Return the [x, y] coordinate for the center point of the cell that contains the specified text.  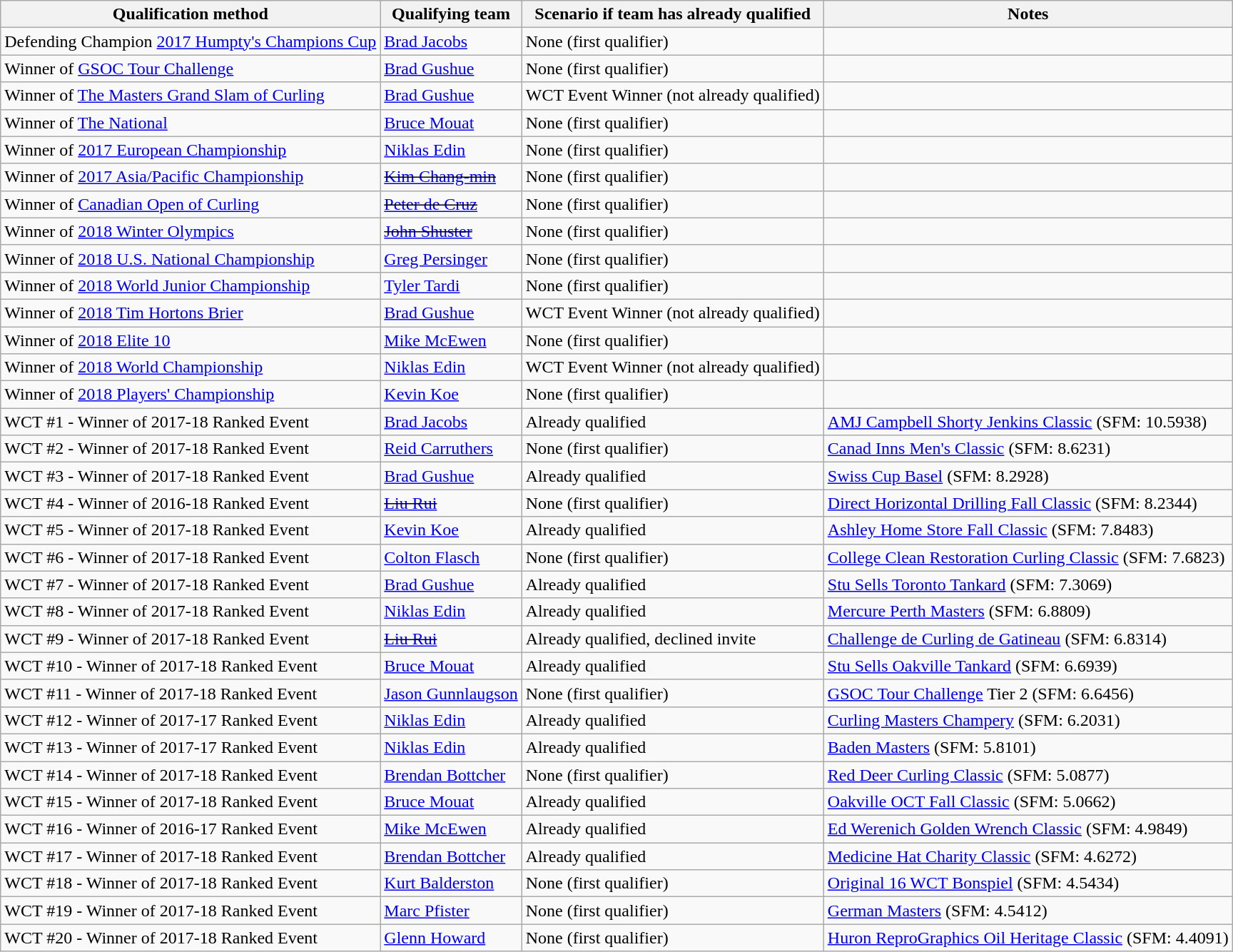
WCT #15 - Winner of 2017-18 Ranked Event [191, 802]
WCT #1 - Winner of 2017-18 Ranked Event [191, 422]
Ed Werenich Golden Wrench Classic (SFM: 4.9849) [1027, 829]
Canad Inns Men's Classic (SFM: 8.6231) [1027, 449]
Huron ReproGraphics Oil Heritage Classic (SFM: 4.4091) [1027, 938]
Winner of The National [191, 123]
WCT #6 - Winner of 2017-18 Ranked Event [191, 557]
Notes [1027, 14]
Qualifying team [451, 14]
WCT #4 - Winner of 2016-18 Ranked Event [191, 503]
Oakville OCT Fall Classic (SFM: 5.0662) [1027, 802]
Winner of 2018 Elite 10 [191, 340]
Winner of 2018 World Championship [191, 368]
Direct Horizontal Drilling Fall Classic (SFM: 8.2344) [1027, 503]
Challenge de Curling de Gatineau (SFM: 6.8314) [1027, 639]
Kurt Balderston [451, 883]
Winner of GSOC Tour Challenge [191, 69]
AMJ Campbell Shorty Jenkins Classic (SFM: 10.5938) [1027, 422]
College Clean Restoration Curling Classic (SFM: 7.6823) [1027, 557]
WCT #7 - Winner of 2017-18 Ranked Event [191, 584]
WCT #19 - Winner of 2017-18 Ranked Event [191, 911]
WCT #16 - Winner of 2016-17 Ranked Event [191, 829]
German Masters (SFM: 4.5412) [1027, 911]
Winner of 2018 Players' Championship [191, 395]
Jason Gunnlaugson [451, 693]
Marc Pfister [451, 911]
GSOC Tour Challenge Tier 2 (SFM: 6.6456) [1027, 693]
Qualification method [191, 14]
Scenario if team has already qualified [672, 14]
Ashley Home Store Fall Classic (SFM: 7.8483) [1027, 530]
Winner of 2017 Asia/Pacific Championship [191, 177]
Baden Masters (SFM: 5.8101) [1027, 747]
Reid Carruthers [451, 449]
Peter de Cruz [451, 204]
WCT #17 - Winner of 2017-18 Ranked Event [191, 856]
Stu Sells Toronto Tankard (SFM: 7.3069) [1027, 584]
Curling Masters Champery (SFM: 6.2031) [1027, 720]
Colton Flasch [451, 557]
WCT #11 - Winner of 2017-18 Ranked Event [191, 693]
WCT #12 - Winner of 2017-17 Ranked Event [191, 720]
Already qualified, declined invite [672, 639]
Winner of Canadian Open of Curling [191, 204]
Stu Sells Oakville Tankard (SFM: 6.6939) [1027, 666]
WCT #14 - Winner of 2017-18 Ranked Event [191, 774]
WCT #18 - Winner of 2017-18 Ranked Event [191, 883]
Medicine Hat Charity Classic (SFM: 4.6272) [1027, 856]
WCT #5 - Winner of 2017-18 Ranked Event [191, 530]
Glenn Howard [451, 938]
Greg Persinger [451, 258]
Winner of 2018 Tim Hortons Brier [191, 313]
Red Deer Curling Classic (SFM: 5.0877) [1027, 774]
WCT #9 - Winner of 2017-18 Ranked Event [191, 639]
John Shuster [451, 231]
Kim Chang-min [451, 177]
Winner of The Masters Grand Slam of Curling [191, 96]
Winner of 2018 U.S. National Championship [191, 258]
WCT #20 - Winner of 2017-18 Ranked Event [191, 938]
WCT #8 - Winner of 2017-18 Ranked Event [191, 612]
Swiss Cup Basel (SFM: 8.2928) [1027, 476]
Winner of 2018 Winter Olympics [191, 231]
Original 16 WCT Bonspiel (SFM: 4.5434) [1027, 883]
Tyler Tardi [451, 285]
Winner of 2018 World Junior Championship [191, 285]
WCT #10 - Winner of 2017-18 Ranked Event [191, 666]
WCT #3 - Winner of 2017-18 Ranked Event [191, 476]
WCT #2 - Winner of 2017-18 Ranked Event [191, 449]
Mercure Perth Masters (SFM: 6.8809) [1027, 612]
Defending Champion 2017 Humpty's Champions Cup [191, 41]
Winner of 2017 European Championship [191, 150]
WCT #13 - Winner of 2017-17 Ranked Event [191, 747]
